Return (x, y) of the center of cell containing provided text 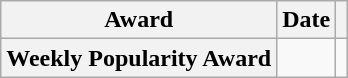
Award (139, 20)
Date (306, 20)
Weekly Popularity Award (139, 58)
